Output the (x, y) coordinate of the center of the cell containing the given text.  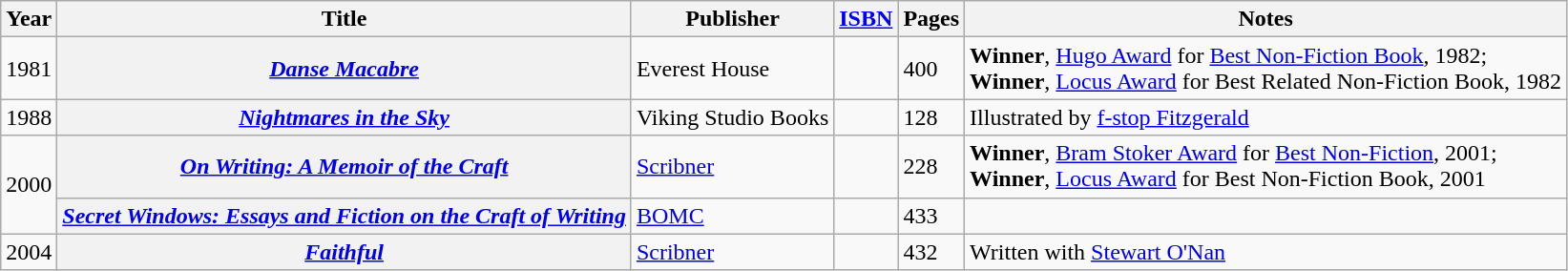
Title (345, 19)
On Writing: A Memoir of the Craft (345, 166)
2000 (29, 185)
Danse Macabre (345, 69)
1981 (29, 69)
Pages (931, 19)
2004 (29, 252)
Illustrated by f-stop Fitzgerald (1265, 117)
433 (931, 216)
Winner, Bram Stoker Award for Best Non-Fiction, 2001;Winner, Locus Award for Best Non-Fiction Book, 2001 (1265, 166)
Publisher (732, 19)
Written with Stewart O'Nan (1265, 252)
Secret Windows: Essays and Fiction on the Craft of Writing (345, 216)
Viking Studio Books (732, 117)
Winner, Hugo Award for Best Non-Fiction Book, 1982;Winner, Locus Award for Best Related Non-Fiction Book, 1982 (1265, 69)
Year (29, 19)
Faithful (345, 252)
Notes (1265, 19)
BOMC (732, 216)
Everest House (732, 69)
432 (931, 252)
128 (931, 117)
1988 (29, 117)
228 (931, 166)
ISBN (867, 19)
Nightmares in the Sky (345, 117)
400 (931, 69)
